Identify which cell holds the provided text, then report its [x, y] central coordinate. 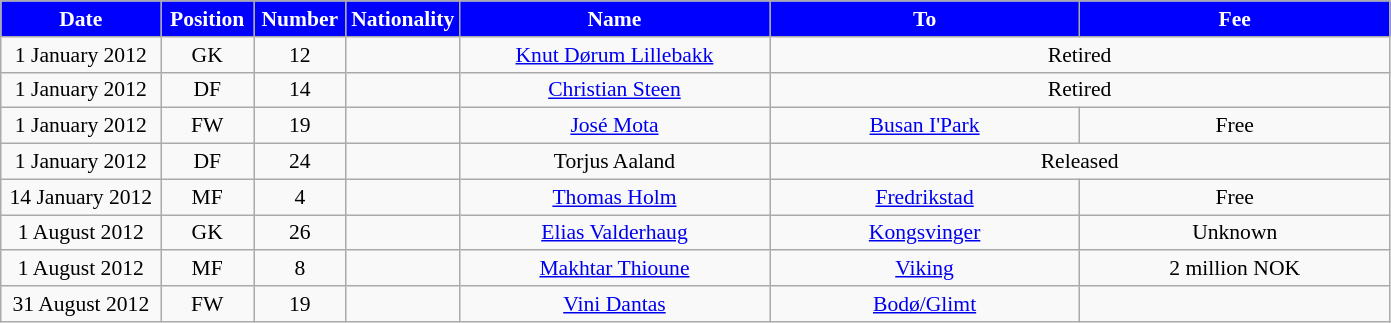
Makhtar Thioune [614, 269]
Vini Dantas [614, 304]
26 [300, 233]
31 August 2012 [81, 304]
Number [300, 19]
Released [1080, 162]
4 [300, 197]
Torjus Aaland [614, 162]
Unknown [1235, 233]
2 million NOK [1235, 269]
Busan I'Park [925, 126]
To [925, 19]
José Mota [614, 126]
Kongsvinger [925, 233]
24 [300, 162]
Knut Dørum Lillebakk [614, 55]
Fee [1235, 19]
Fredrikstad [925, 197]
14 [300, 90]
Christian Steen [614, 90]
Position [208, 19]
12 [300, 55]
8 [300, 269]
Name [614, 19]
Elias Valderhaug [614, 233]
Thomas Holm [614, 197]
Nationality [402, 19]
Bodø/Glimt [925, 304]
Viking [925, 269]
14 January 2012 [81, 197]
Date [81, 19]
